Search for the cell housing the specified text and yield its [x, y] center coordinate. 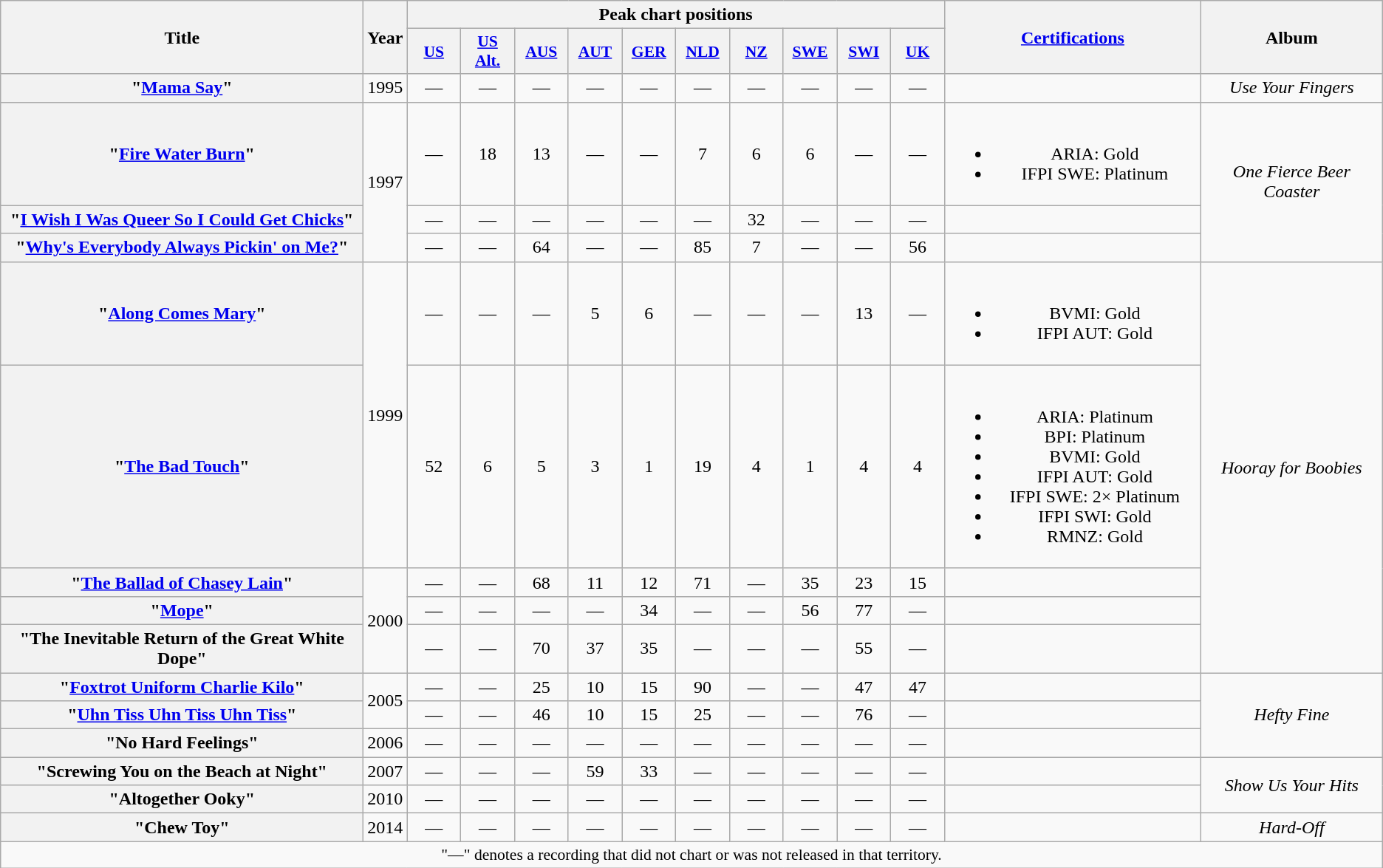
33 [649, 771]
"Mama Say" [182, 88]
52 [434, 467]
"The Bad Touch" [182, 467]
Year [386, 37]
"The Ballad of Chasey Lain" [182, 582]
Title [182, 37]
1997 [386, 182]
"No Hard Feelings" [182, 743]
2005 [386, 700]
One Fierce Beer Coaster [1291, 182]
85 [703, 247]
"Mope" [182, 610]
NZ [757, 52]
70 [541, 649]
SWE [810, 52]
71 [703, 582]
ARIA: PlatinumBPI: PlatinumBVMI: GoldIFPI AUT: GoldIFPI SWE: 2× PlatinumIFPI SWI: GoldRMNZ: Gold [1073, 467]
12 [649, 582]
UK [918, 52]
"Why's Everybody Always Pickin' on Me?" [182, 247]
USAlt. [488, 52]
Peak chart positions [676, 15]
GER [649, 52]
32 [757, 219]
37 [595, 649]
"Fire Water Burn" [182, 154]
46 [541, 715]
3 [595, 467]
90 [703, 686]
"I Wish I Was Queer So I Could Get Chicks" [182, 219]
"The Inevitable Return of the Great White Dope" [182, 649]
NLD [703, 52]
Use Your Fingers [1291, 88]
Show Us Your Hits [1291, 785]
34 [649, 610]
Album [1291, 37]
2000 [386, 621]
2014 [386, 827]
2007 [386, 771]
23 [864, 582]
55 [864, 649]
"Foxtrot Uniform Charlie Kilo" [182, 686]
Hard-Off [1291, 827]
77 [864, 610]
SWI [864, 52]
76 [864, 715]
11 [595, 582]
59 [595, 771]
2010 [386, 799]
1999 [386, 415]
"Screwing You on the Beach at Night" [182, 771]
AUT [595, 52]
68 [541, 582]
AUS [541, 52]
US [434, 52]
ARIA: GoldIFPI SWE: Platinum [1073, 154]
64 [541, 247]
"Uhn Tiss Uhn Tiss Uhn Tiss" [182, 715]
"Altogether Ooky" [182, 799]
2006 [386, 743]
Hooray for Boobies [1291, 467]
1995 [386, 88]
Hefty Fine [1291, 714]
18 [488, 154]
BVMI: GoldIFPI AUT: Gold [1073, 313]
"Chew Toy" [182, 827]
Certifications [1073, 37]
"—" denotes a recording that did not chart or was not released in that territory. [691, 855]
"Along Comes Mary" [182, 313]
19 [703, 467]
